For the text-containing cell, return its midpoint in (x, y) coordinate format. 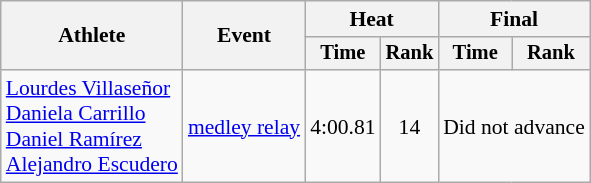
Final (514, 19)
14 (410, 126)
medley relay (244, 126)
Lourdes VillaseñorDaniela CarrilloDaniel RamírezAlejandro Escudero (92, 126)
Did not advance (514, 126)
Athlete (92, 36)
Heat (372, 19)
4:00.81 (342, 126)
Event (244, 36)
